Locate the cell with the specified text and output its (x, y) center coordinate. 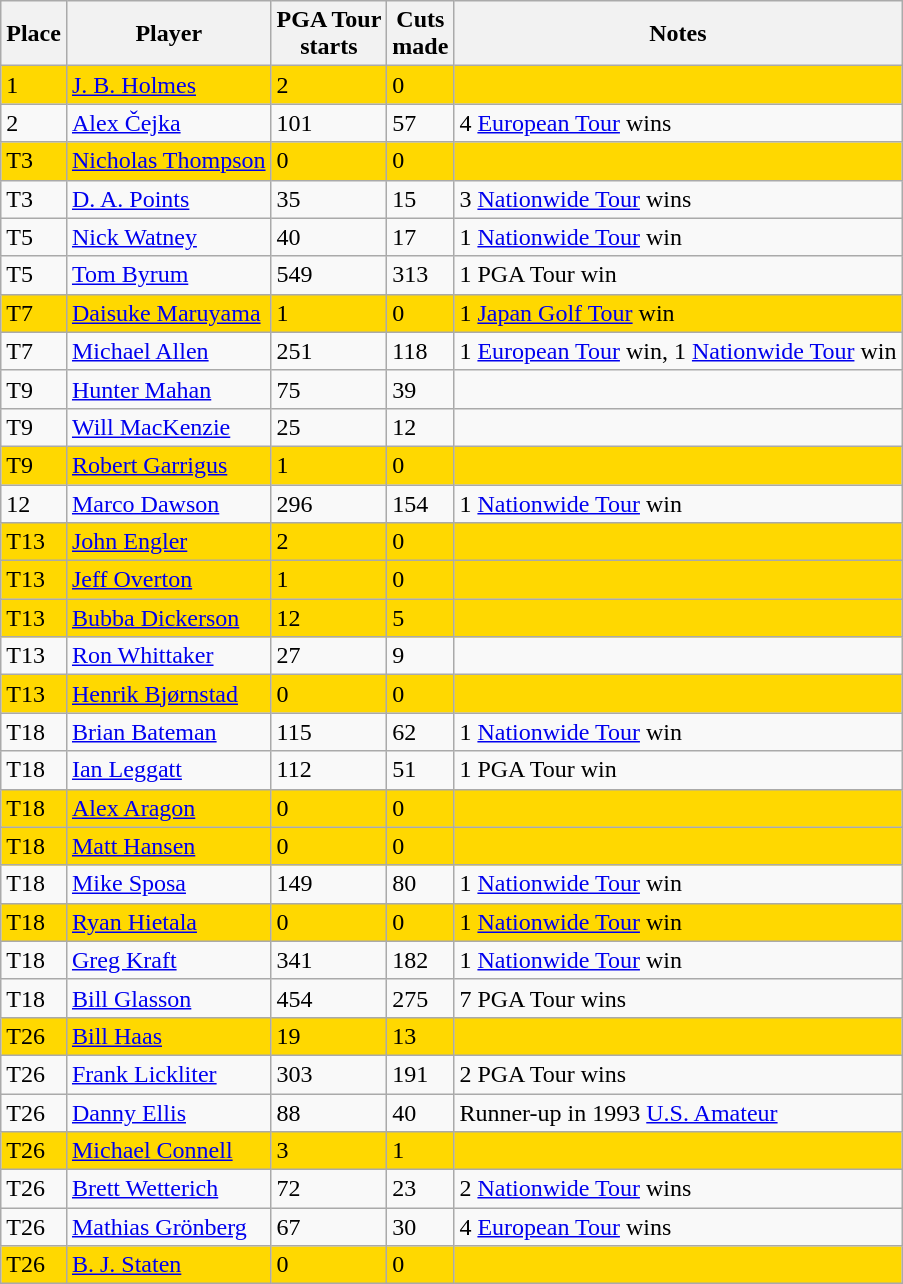
88 (329, 1113)
39 (420, 389)
118 (420, 351)
67 (329, 1227)
Henrik Bjørnstad (168, 694)
Brian Bateman (168, 732)
Mathias Grönberg (168, 1227)
John Engler (168, 542)
Bill Glasson (168, 998)
Daisuke Maruyama (168, 313)
Danny Ellis (168, 1113)
Frank Lickliter (168, 1074)
51 (420, 770)
549 (329, 275)
27 (329, 656)
275 (420, 998)
Hunter Mahan (168, 389)
13 (420, 1036)
15 (420, 199)
Ian Leggatt (168, 770)
341 (329, 960)
Tom Byrum (168, 275)
Greg Kraft (168, 960)
Alex Čejka (168, 123)
313 (420, 275)
Jeff Overton (168, 580)
35 (329, 199)
Notes (678, 34)
Michael Allen (168, 351)
5 (420, 618)
Michael Connell (168, 1151)
Alex Aragon (168, 808)
23 (420, 1189)
9 (420, 656)
B. J. Staten (168, 1265)
115 (329, 732)
Marco Dawson (168, 503)
296 (329, 503)
Robert Garrigus (168, 465)
J. B. Holmes (168, 85)
182 (420, 960)
57 (420, 123)
101 (329, 123)
Matt Hansen (168, 846)
Nick Watney (168, 237)
D. A. Points (168, 199)
Cutsmade (420, 34)
Player (168, 34)
3 Nationwide Tour wins (678, 199)
Nicholas Thompson (168, 161)
Runner-up in 1993 U.S. Amateur (678, 1113)
454 (329, 998)
1 European Tour win, 1 Nationwide Tour win (678, 351)
2 PGA Tour wins (678, 1074)
75 (329, 389)
30 (420, 1227)
72 (329, 1189)
PGA Tourstarts (329, 34)
Bill Haas (168, 1036)
149 (329, 884)
2 Nationwide Tour wins (678, 1189)
62 (420, 732)
25 (329, 427)
251 (329, 351)
112 (329, 770)
Place (34, 34)
Brett Wetterich (168, 1189)
80 (420, 884)
Ryan Hietala (168, 922)
Bubba Dickerson (168, 618)
7 PGA Tour wins (678, 998)
154 (420, 503)
191 (420, 1074)
1 Japan Golf Tour win (678, 313)
303 (329, 1074)
17 (420, 237)
Ron Whittaker (168, 656)
3 (329, 1151)
Will MacKenzie (168, 427)
19 (329, 1036)
Mike Sposa (168, 884)
